For the text-containing cell, return its midpoint in [X, Y] coordinate format. 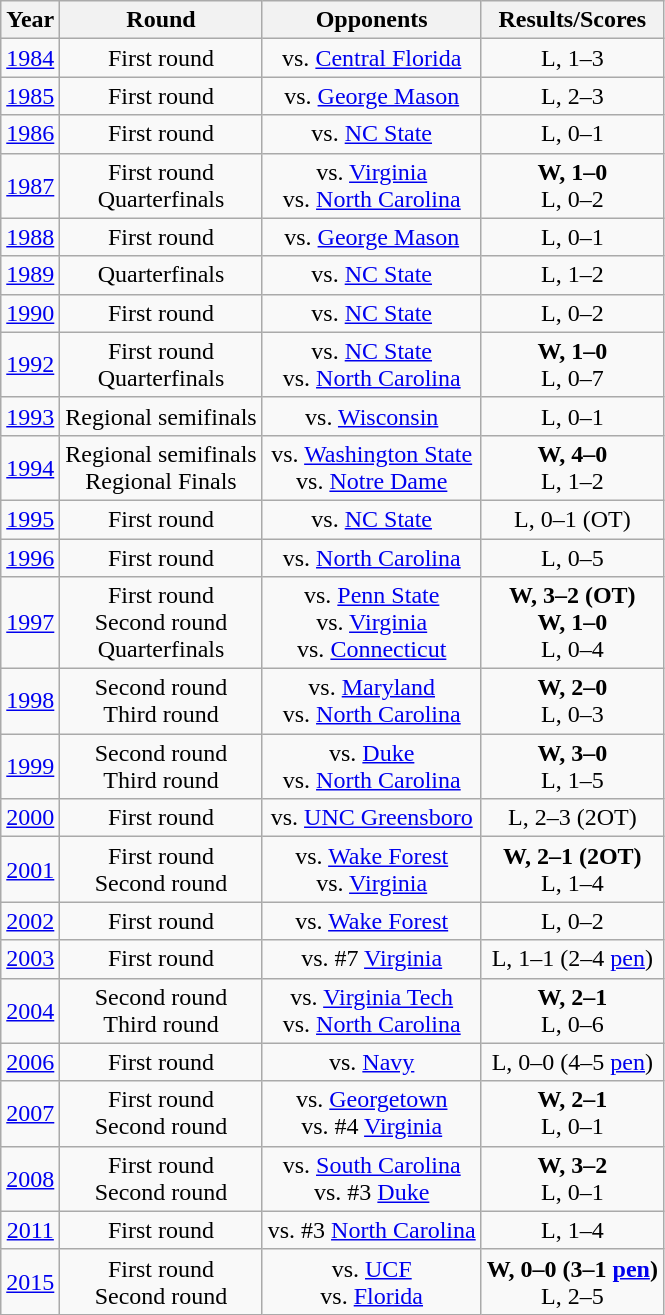
1996 [30, 557]
1993 [30, 416]
vs. Wake Forest [372, 921]
vs. Marylandvs. North Carolina [372, 702]
W, 4–0L, 1–2 [572, 468]
vs. Navy [372, 1062]
Results/Scores [572, 20]
2002 [30, 921]
Regional semifinalsRegional Finals [161, 468]
W, 3–2 (OT)W, 1–0L, 0–4 [572, 623]
2006 [30, 1062]
Regional semifinals [161, 416]
L, 2–3 (2OT) [572, 818]
1989 [30, 275]
1997 [30, 623]
L, 1–4 [572, 1230]
1986 [30, 134]
W, 3–2L, 0–1 [572, 1178]
1992 [30, 364]
1984 [30, 58]
vs. Dukevs. North Carolina [372, 766]
First roundSecond roundQuarterfinals [161, 623]
L, 2–3 [572, 96]
L, 0–5 [572, 557]
vs. UCFvs. Florida [372, 1282]
1988 [30, 237]
vs. Virginia Techvs. North Carolina [372, 1010]
W, 2–1L, 0–1 [572, 1114]
2004 [30, 1010]
Opponents [372, 20]
vs. Washington Statevs. Notre Dame [372, 468]
2007 [30, 1114]
vs. Central Florida [372, 58]
1994 [30, 468]
2001 [30, 870]
vs. Wisconsin [372, 416]
vs. Virginiavs. North Carolina [372, 186]
W, 0–0 (3–1 pen)L, 2–5 [572, 1282]
1987 [30, 186]
2000 [30, 818]
vs. NC Statevs. North Carolina [372, 364]
Round [161, 20]
L, 1–2 [572, 275]
2008 [30, 1178]
1998 [30, 702]
W, 1–0L, 0–2 [572, 186]
W, 3–0L, 1–5 [572, 766]
L, 1–1 (2–4 pen) [572, 959]
vs. UNC Greensboro [372, 818]
Year [30, 20]
L, 1–3 [572, 58]
W, 2–0L, 0–3 [572, 702]
W, 2–1L, 0–6 [572, 1010]
2015 [30, 1282]
vs. Penn Statevs. Virginiavs. Connecticut [372, 623]
2003 [30, 959]
1995 [30, 519]
vs. North Carolina [372, 557]
W, 1–0L, 0–7 [572, 364]
L, 0–0 (4–5 pen) [572, 1062]
2011 [30, 1230]
1985 [30, 96]
vs. South Carolinavs. #3 Duke [372, 1178]
vs. #3 North Carolina [372, 1230]
1990 [30, 313]
Quarterfinals [161, 275]
vs. Wake Forestvs. Virginia [372, 870]
L, 0–1 (OT) [572, 519]
W, 2–1 (2OT)L, 1–4 [572, 870]
vs. #7 Virginia [372, 959]
vs. Georgetownvs. #4 Virginia [372, 1114]
1999 [30, 766]
